Extract the [x, y] coordinate from the center of the cell holding the provided text.  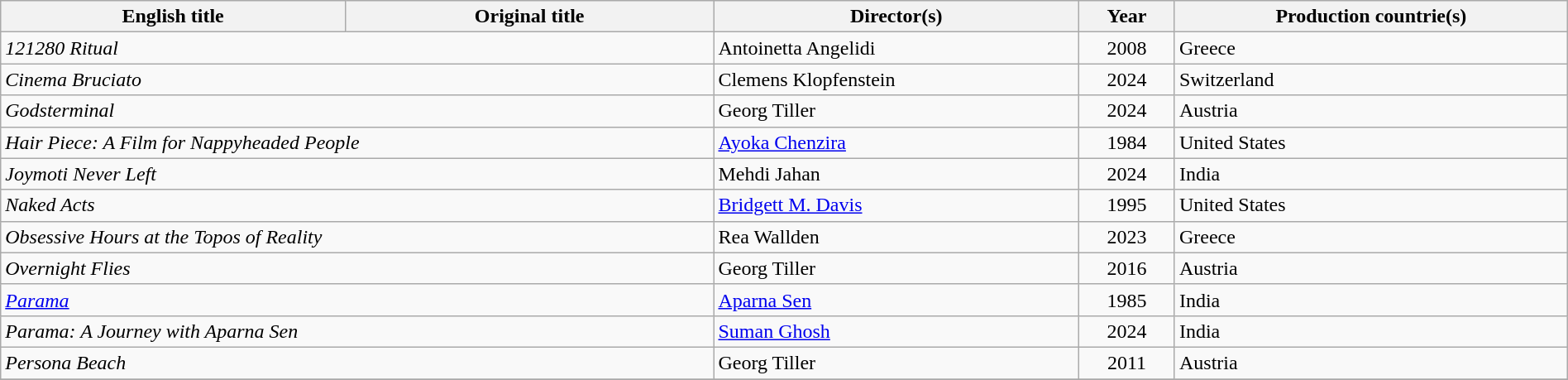
Parama [357, 300]
Naked Acts [357, 205]
Overnight Flies [357, 268]
Godsterminal [357, 111]
Hair Piece: A Film for Nappyheaded People [357, 142]
Cinema Bruciato [357, 79]
Suman Ghosh [896, 331]
Joymoti Never Left [357, 174]
1984 [1127, 142]
English title [174, 17]
1985 [1127, 300]
2008 [1127, 48]
Director(s) [896, 17]
Original title [529, 17]
Antoinetta Angelidi [896, 48]
Persona Beach [357, 363]
Mehdi Jahan [896, 174]
Year [1127, 17]
Clemens Klopfenstein [896, 79]
121280 Ritual [357, 48]
Obsessive Hours at the Topos of Reality [357, 237]
Switzerland [1371, 79]
Aparna Sen [896, 300]
Bridgett M. Davis [896, 205]
Rea Wallden [896, 237]
2023 [1127, 237]
2016 [1127, 268]
Production countrie(s) [1371, 17]
2011 [1127, 363]
Ayoka Chenzira [896, 142]
Parama: A Journey with Aparna Sen [357, 331]
1995 [1127, 205]
